Return [x, y] of the center of cell containing provided text 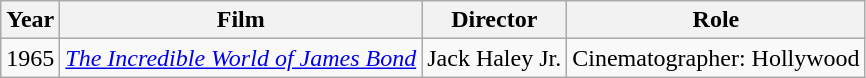
Year [30, 20]
Director [494, 20]
Jack Haley Jr. [494, 58]
1965 [30, 58]
Cinematographer: Hollywood [716, 58]
Film [241, 20]
The Incredible World of James Bond [241, 58]
Role [716, 20]
